Return [X, Y] of the center of cell containing provided text 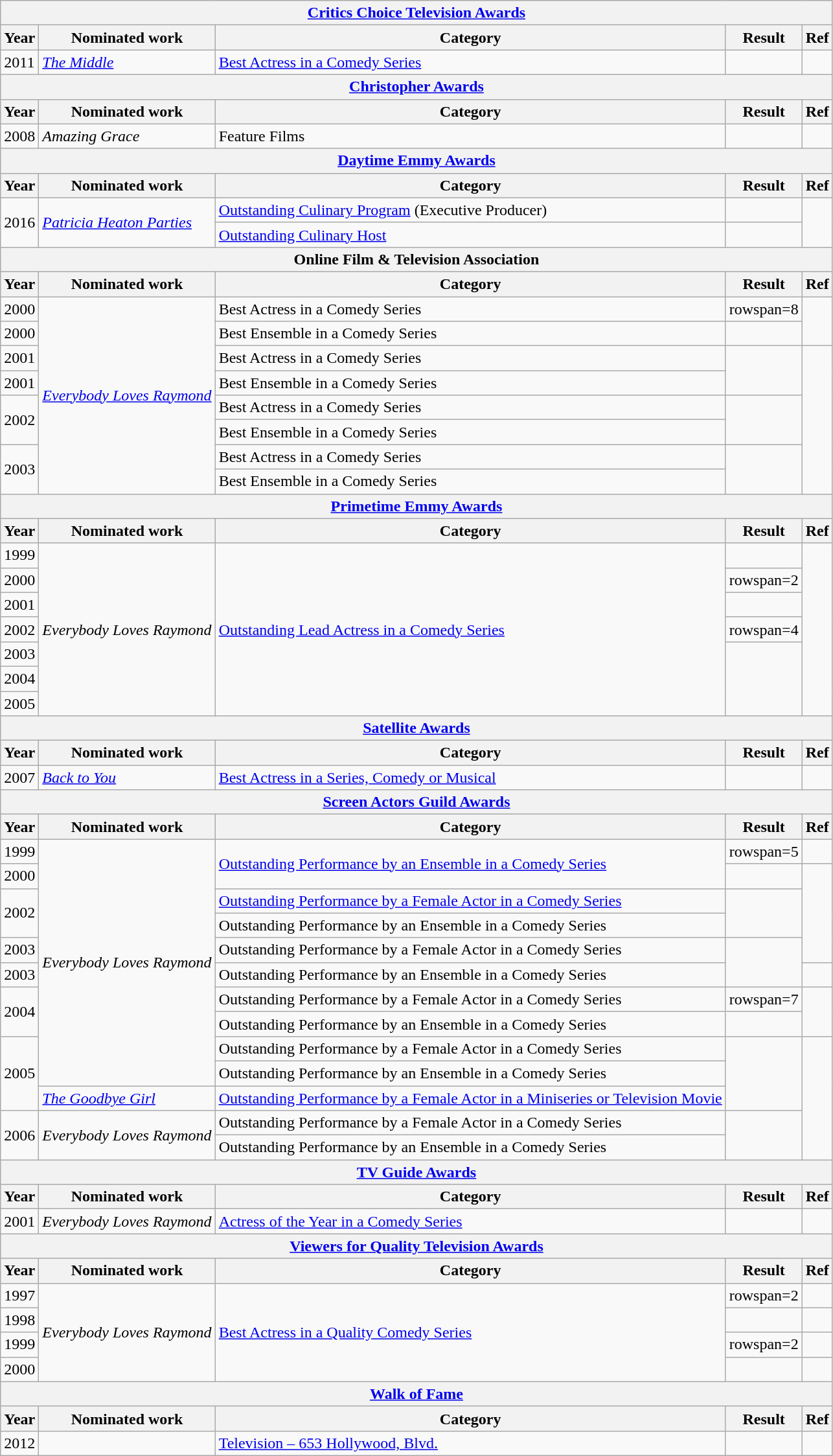
rowspan=5 [764, 851]
Critics Choice Television Awards [416, 13]
2007 [19, 778]
Best Actress in a Series, Comedy or Musical [470, 778]
TV Guide Awards [416, 1172]
Back to You [127, 778]
Patricia Heaton Parties [127, 222]
rowspan=8 [764, 309]
Best Actress in a Quality Comedy Series [470, 1332]
Walk of Fame [416, 1394]
Satellite Awards [416, 728]
Daytime Emmy Awards [416, 161]
The Middle [127, 62]
2016 [19, 222]
2011 [19, 62]
Television – 653 Hollywood, Blvd. [470, 1443]
Christopher Awards [416, 87]
2008 [19, 136]
1998 [19, 1320]
Outstanding Performance by a Female Actor in a Miniseries or Television Movie [470, 1098]
Online Film & Television Association [416, 259]
Screen Actors Guild Awards [416, 802]
rowspan=4 [764, 629]
Outstanding Culinary Program (Executive Producer) [470, 210]
Amazing Grace [127, 136]
2012 [19, 1443]
Viewers for Quality Television Awards [416, 1246]
2006 [19, 1135]
Actress of the Year in a Comedy Series [470, 1221]
1997 [19, 1295]
Outstanding Lead Actress in a Comedy Series [470, 629]
Feature Films [470, 136]
Outstanding Culinary Host [470, 235]
Primetime Emmy Awards [416, 506]
rowspan=7 [764, 999]
The Goodbye Girl [127, 1098]
